Search for the cell housing the specified text and yield its (X, Y) center coordinate. 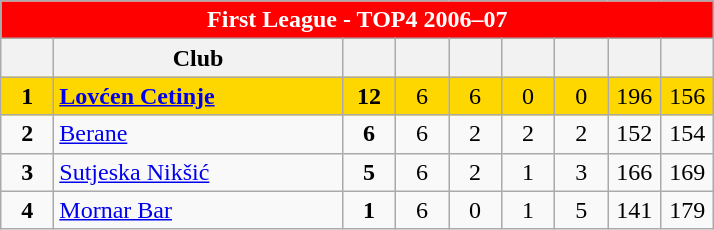
Lovćen Cetinje (198, 96)
166 (634, 172)
First League - TOP4 2006–07 (358, 20)
179 (688, 210)
196 (634, 96)
169 (688, 172)
Club (198, 58)
4 (28, 210)
Sutjeska Nikšić (198, 172)
156 (688, 96)
152 (634, 134)
141 (634, 210)
Berane (198, 134)
12 (368, 96)
Mornar Bar (198, 210)
154 (688, 134)
